Pinpoint the cell where the given text exists, returning its [x, y] midpoint coordinate. 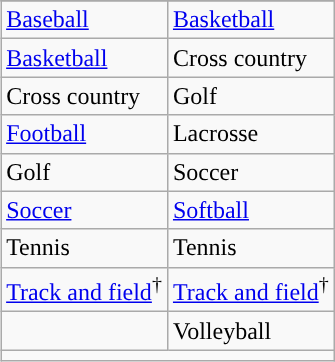
Baseball [84, 20]
Football [84, 134]
Volleyball [250, 331]
Lacrosse [250, 134]
Softball [250, 210]
